Determine the [x, y] coordinate at the center of the cell enclosing the given text.  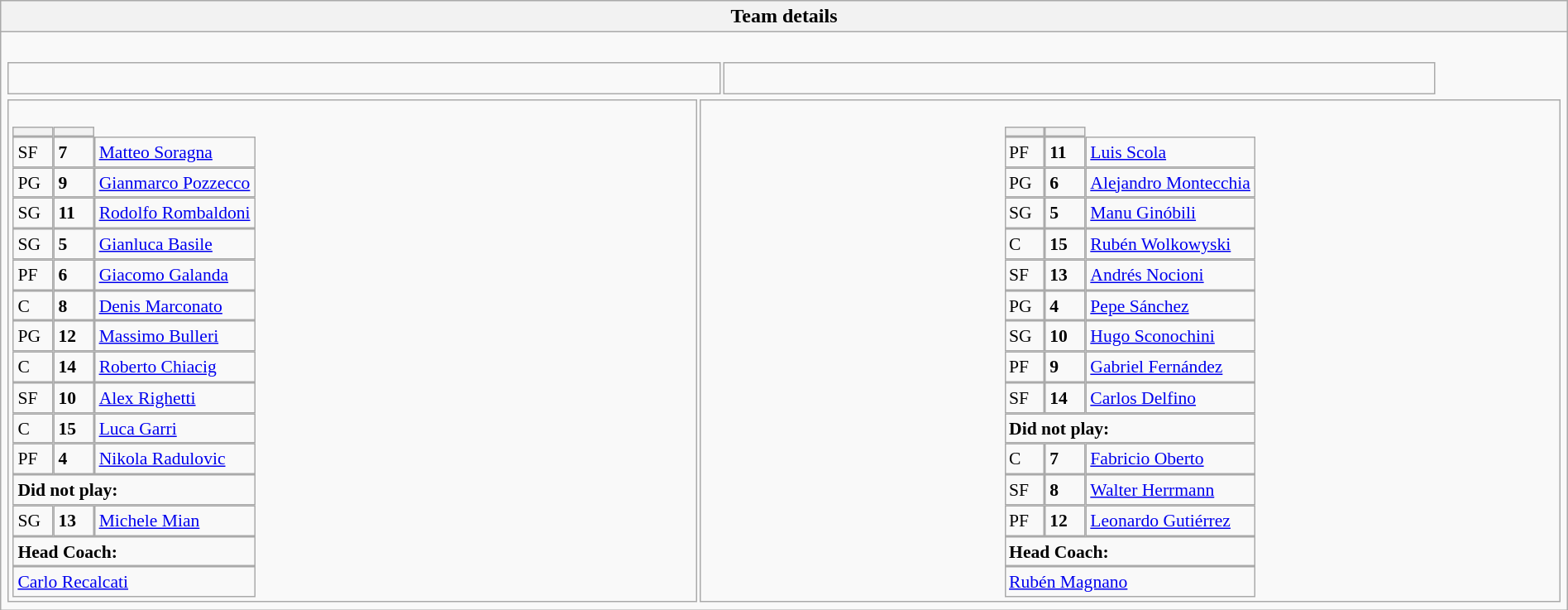
Luis Scola [1171, 152]
Massimo Bulleri [175, 336]
Giacomo Galanda [175, 275]
Pepe Sánchez [1171, 305]
Nikola Radulovic [175, 459]
Roberto Chiacig [175, 367]
Team details [784, 17]
Rubén Magnano [1130, 583]
Hugo Sconochini [1171, 336]
Manu Ginóbili [1171, 214]
Carlos Delfino [1171, 397]
Michele Mian [175, 520]
Gabriel Fernández [1171, 367]
Alejandro Montecchia [1171, 182]
Gianmarco Pozzecco [175, 182]
Fabricio Oberto [1171, 459]
Carlo Recalcati [134, 583]
Walter Herrmann [1171, 490]
Gianluca Basile [175, 243]
Denis Marconato [175, 305]
Alex Righetti [175, 397]
Luca Garri [175, 429]
Rubén Wolkowyski [1171, 243]
Matteo Soragna [175, 152]
Andrés Nocioni [1171, 275]
Rodolfo Rombaldoni [175, 214]
Leonardo Gutiérrez [1171, 520]
